Find where the given text appears and provide that cell's center as (x, y) coordinate. 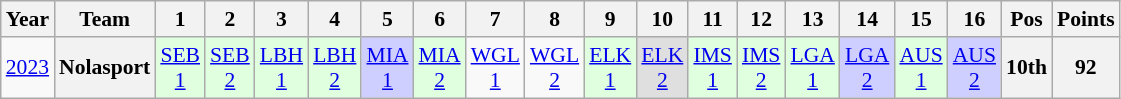
11 (712, 19)
MIA2 (440, 68)
2 (230, 19)
Team (104, 19)
LGA1 (812, 68)
10 (662, 19)
Points (1086, 19)
5 (387, 19)
LBH1 (282, 68)
WGL2 (554, 68)
IMS2 (762, 68)
4 (334, 19)
7 (496, 19)
92 (1086, 68)
1 (180, 19)
LGA2 (867, 68)
ELK2 (662, 68)
13 (812, 19)
15 (920, 19)
AUS2 (974, 68)
MIA1 (387, 68)
SEB1 (180, 68)
SEB2 (230, 68)
16 (974, 19)
14 (867, 19)
Nolasport (104, 68)
2023 (28, 68)
Year (28, 19)
WGL1 (496, 68)
AUS1 (920, 68)
IMS1 (712, 68)
9 (610, 19)
8 (554, 19)
Pos (1026, 19)
12 (762, 19)
6 (440, 19)
ELK1 (610, 68)
3 (282, 19)
LBH2 (334, 68)
10th (1026, 68)
